Identify which cell holds the provided text, then report its [X, Y] central coordinate. 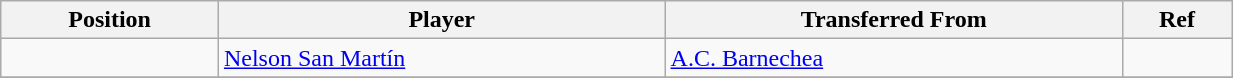
A.C. Barnechea [894, 58]
Transferred From [894, 20]
Position [110, 20]
Ref [1176, 20]
Nelson San Martín [442, 58]
Player [442, 20]
